Capture the cell that displays the provided text and extract its (X, Y) central coordinate. 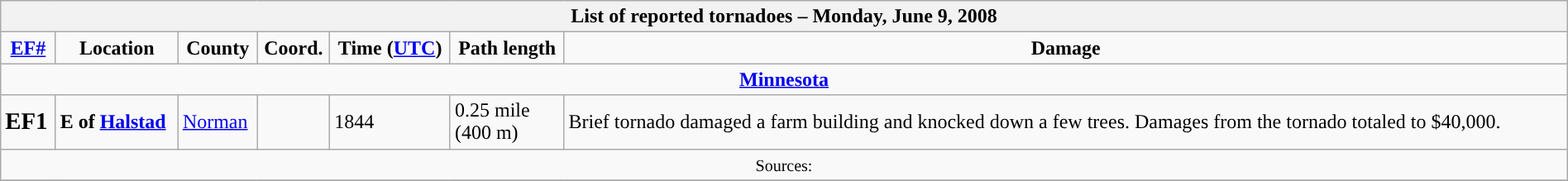
EF# (28, 48)
Location (117, 48)
Minnesota (784, 79)
Sources: (784, 164)
EF1 (28, 122)
Path length (507, 48)
List of reported tornadoes – Monday, June 9, 2008 (784, 17)
Brief tornado damaged a farm building and knocked down a few trees. Damages from the tornado totaled to $40,000. (1065, 122)
0.25 mile(400 m) (507, 122)
Damage (1065, 48)
Coord. (294, 48)
1844 (390, 122)
Time (UTC) (390, 48)
Norman (218, 122)
E of Halstad (117, 122)
County (218, 48)
